Return the (x, y) coordinate for the center point of the cell that contains the specified text.  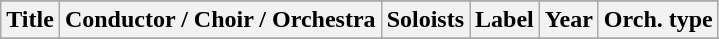
Conductor / Choir / Orchestra (220, 20)
Year (568, 20)
Label (505, 20)
Orch. type (658, 20)
Soloists (425, 20)
Title (30, 20)
